For the text-containing cell, return its midpoint in [X, Y] coordinate format. 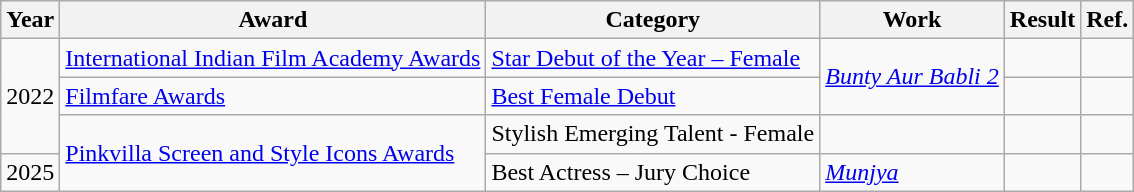
Stylish Emerging Talent - Female [653, 134]
Star Debut of the Year – Female [653, 58]
Pinkvilla Screen and Style Icons Awards [273, 153]
Category [653, 20]
Result [1042, 20]
Filmfare Awards [273, 96]
2022 [30, 96]
Ref. [1108, 20]
Best Female Debut [653, 96]
International Indian Film Academy Awards [273, 58]
2025 [30, 172]
Bunty Aur Babli 2 [912, 77]
Year [30, 20]
Munjya [912, 172]
Work [912, 20]
Best Actress – Jury Choice [653, 172]
Award [273, 20]
